Search for the cell housing the specified text and yield its (X, Y) center coordinate. 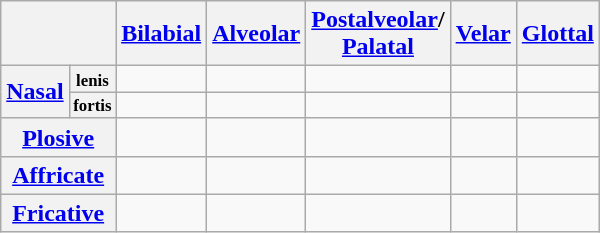
lenis (92, 79)
fortis (92, 105)
Glottal (558, 34)
Postalveolar/Palatal (378, 34)
Plosive (58, 137)
Alveolar (256, 34)
Affricate (58, 175)
Nasal (35, 92)
Fricative (58, 213)
Velar (483, 34)
Bilabial (162, 34)
